Pinpoint the cell where the given text exists, returning its [X, Y] midpoint coordinate. 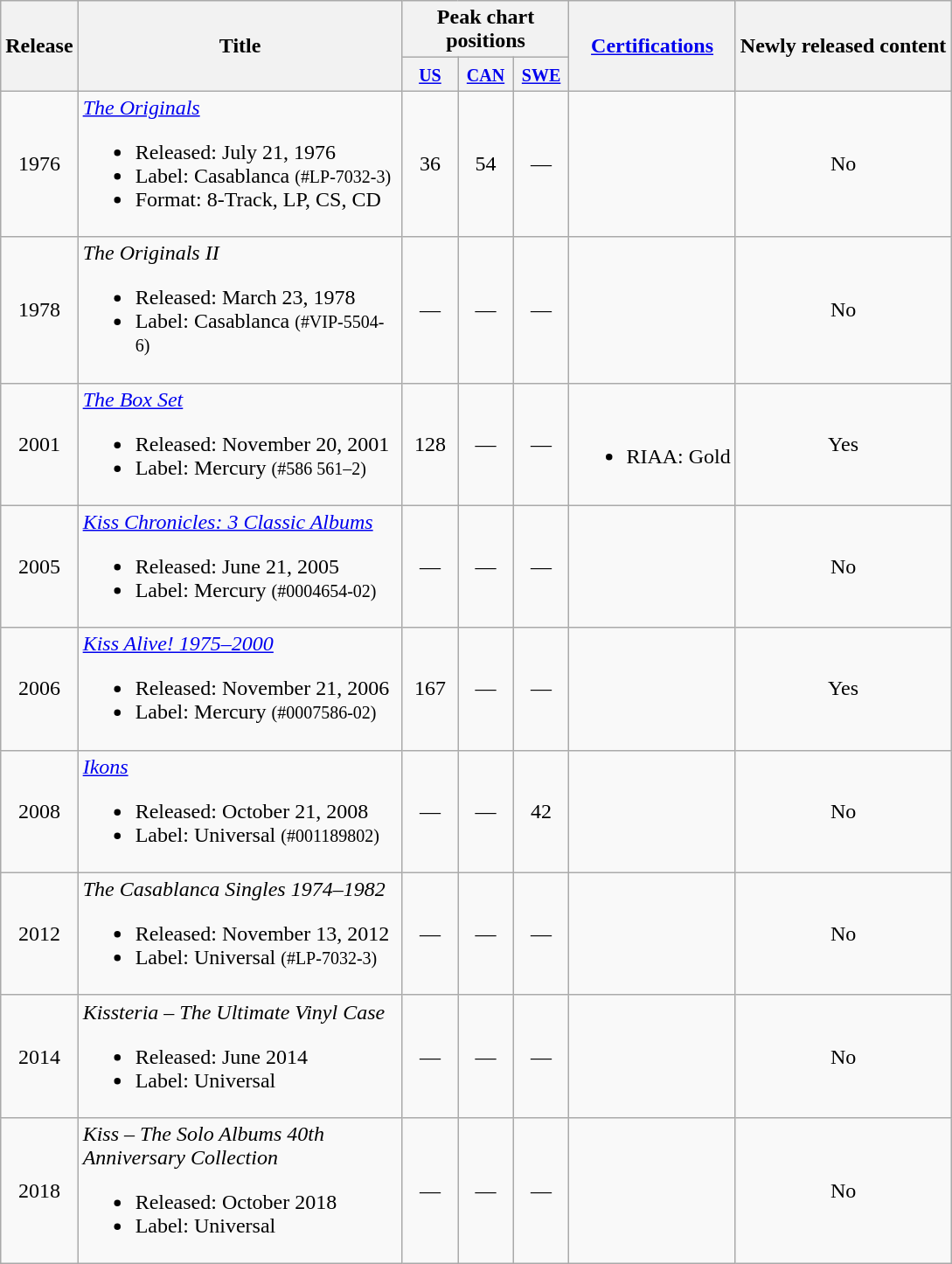
2001 [39, 444]
Kiss Alive! 1975–2000Released: November 21, 2006Label: Mercury (#0007586-02) [240, 689]
Release [39, 45]
The Casablanca Singles 1974–1982Released: November 13, 2012Label: Universal (#LP-7032-3) [240, 934]
US [430, 74]
2005 [39, 566]
Kiss Chronicles: 3 Classic AlbumsReleased: June 21, 2005Label: Mercury (#0004654-02) [240, 566]
Kissteria – The Ultimate Vinyl CaseReleased: June 2014Label: Universal [240, 1056]
The OriginalsReleased: July 21, 1976Label: Casablanca (#LP-7032-3)Format: 8-Track, LP, CS, CD [240, 164]
54 [486, 164]
42 [541, 811]
Newly released content [843, 45]
2012 [39, 934]
RIAA: Gold [652, 444]
Certifications [652, 45]
SWE [541, 74]
2018 [39, 1191]
2006 [39, 689]
167 [430, 689]
36 [430, 164]
2014 [39, 1056]
1978 [39, 309]
Title [240, 45]
Peak chart positions [486, 30]
Kiss – The Solo Albums 40th Anniversary CollectionReleased: October 2018Label: Universal [240, 1191]
CAN [486, 74]
128 [430, 444]
The Originals IIReleased: March 23, 1978Label: Casablanca (#VIP-5504-6) [240, 309]
2008 [39, 811]
The Box SetReleased: November 20, 2001Label: Mercury (#586 561–2) [240, 444]
IkonsReleased: October 21, 2008Label: Universal (#001189802) [240, 811]
1976 [39, 164]
